Extract the [x, y] coordinate from the center of the cell holding the provided text.  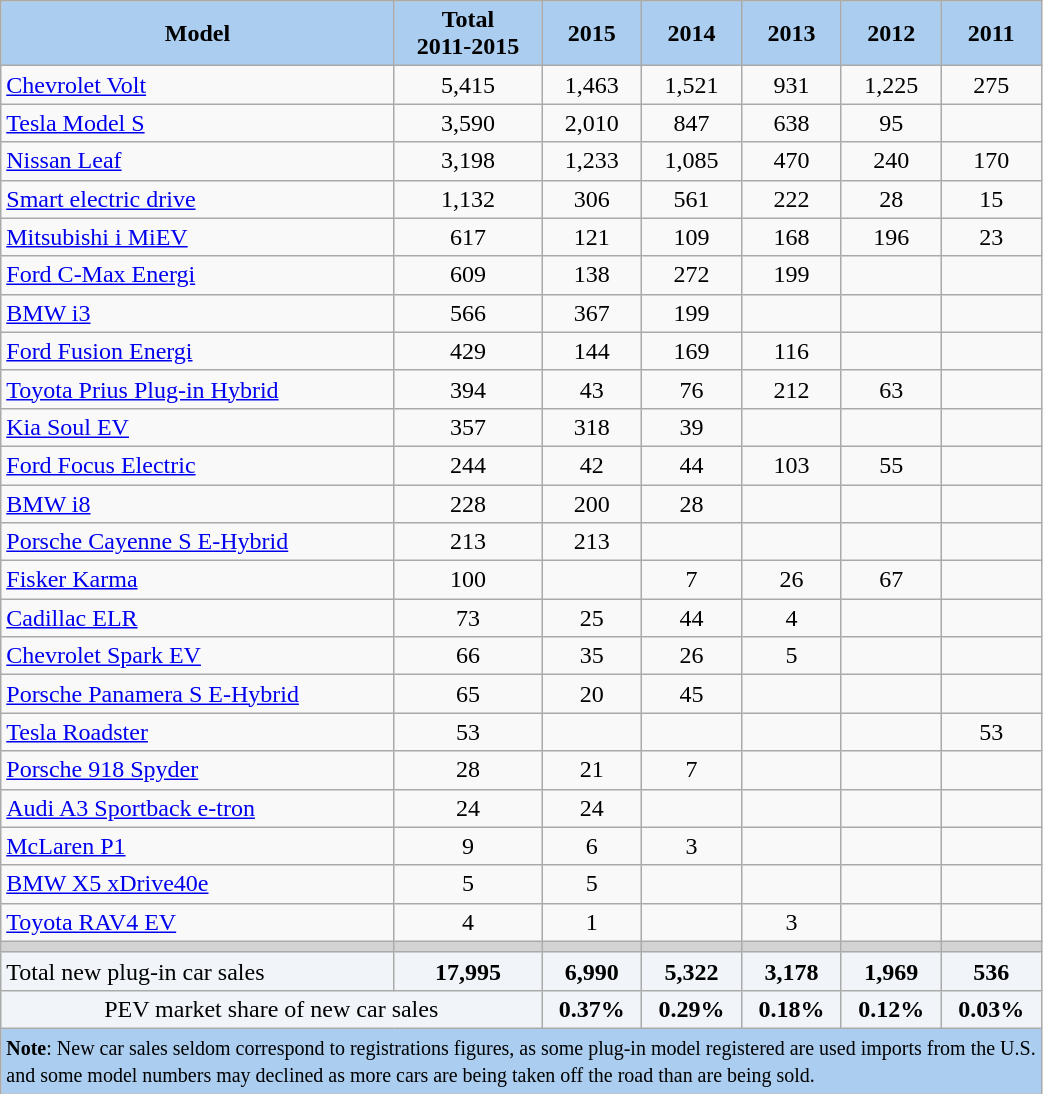
2013 [791, 34]
Ford C-Max Energi [198, 275]
25 [592, 618]
1,132 [468, 199]
1,233 [592, 161]
561 [692, 199]
Nissan Leaf [198, 161]
318 [592, 427]
Kia Soul EV [198, 427]
196 [891, 237]
39 [692, 427]
Tesla Roadster [198, 732]
116 [791, 351]
0.18% [791, 1009]
1,463 [592, 85]
609 [468, 275]
21 [592, 770]
3,198 [468, 161]
6,990 [592, 971]
244 [468, 465]
43 [592, 389]
66 [468, 656]
2015 [592, 34]
100 [468, 580]
470 [791, 161]
228 [468, 503]
3,590 [468, 123]
847 [692, 123]
Smart electric drive [198, 199]
55 [891, 465]
931 [791, 85]
Porsche 918 Spyder [198, 770]
168 [791, 237]
Ford Fusion Energi [198, 351]
45 [692, 694]
394 [468, 389]
73 [468, 618]
Cadillac ELR [198, 618]
Total new plug-in car sales [198, 971]
BMW X5 xDrive40e [198, 884]
240 [891, 161]
1,085 [692, 161]
Audi A3 Sportback e-tron [198, 808]
Fisker Karma [198, 580]
121 [592, 237]
306 [592, 199]
138 [592, 275]
65 [468, 694]
1 [592, 922]
2012 [891, 34]
169 [692, 351]
Tesla Model S [198, 123]
McLaren P1 [198, 846]
23 [991, 237]
76 [692, 389]
638 [791, 123]
3,178 [791, 971]
95 [891, 123]
Mitsubishi i MiEV [198, 237]
6 [592, 846]
275 [991, 85]
35 [592, 656]
212 [791, 389]
Chevrolet Volt [198, 85]
Toyota Prius Plug-in Hybrid [198, 389]
Porsche Cayenne S E-Hybrid [198, 542]
Chevrolet Spark EV [198, 656]
103 [791, 465]
5,322 [692, 971]
367 [592, 313]
222 [791, 199]
0.12% [891, 1009]
Ford Focus Electric [198, 465]
617 [468, 237]
429 [468, 351]
BMW i3 [198, 313]
536 [991, 971]
Toyota RAV4 EV [198, 922]
1,225 [891, 85]
42 [592, 465]
2011 [991, 34]
Model [198, 34]
109 [692, 237]
BMW i8 [198, 503]
1,969 [891, 971]
Porsche Panamera S E-Hybrid [198, 694]
0.37% [592, 1009]
2,010 [592, 123]
2014 [692, 34]
200 [592, 503]
170 [991, 161]
0.03% [991, 1009]
17,995 [468, 971]
5,415 [468, 85]
PEV market share of new car sales [272, 1009]
20 [592, 694]
144 [592, 351]
15 [991, 199]
0.29% [692, 1009]
67 [891, 580]
9 [468, 846]
Total2011-2015 [468, 34]
63 [891, 389]
566 [468, 313]
1,521 [692, 85]
357 [468, 427]
272 [692, 275]
